Capture the cell that displays the provided text and extract its [x, y] central coordinate. 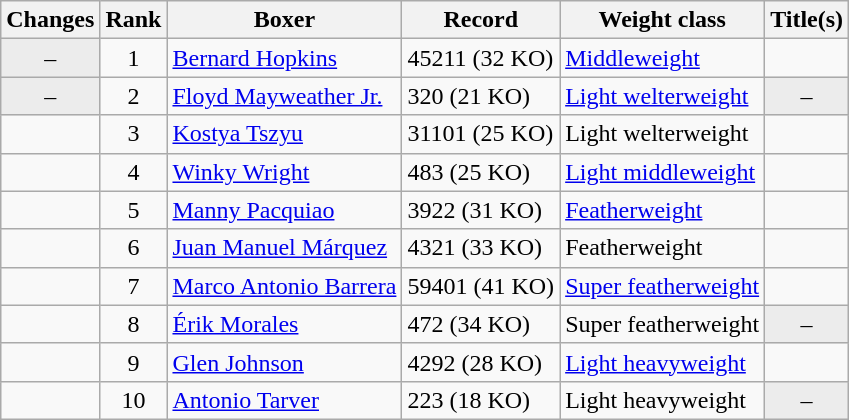
5 [134, 210]
8 [134, 324]
Marco Antonio Barrera [284, 286]
3922 (31 KO) [481, 210]
Rank [134, 20]
6 [134, 248]
4292 (28 KO) [481, 362]
31101 (25 KO) [481, 134]
4 [134, 172]
223 (18 KO) [481, 400]
Érik Morales [284, 324]
3 [134, 134]
Changes [50, 20]
Middleweight [662, 58]
9 [134, 362]
Boxer [284, 20]
472 (34 KO) [481, 324]
Title(s) [807, 20]
Kostya Tszyu [284, 134]
10 [134, 400]
Antonio Tarver [284, 400]
7 [134, 286]
4321 (33 KO) [481, 248]
Winky Wright [284, 172]
59401 (41 KO) [481, 286]
Manny Pacquiao [284, 210]
Light middleweight [662, 172]
Floyd Mayweather Jr. [284, 96]
320 (21 KO) [481, 96]
45211 (32 KO) [481, 58]
Glen Johnson [284, 362]
483 (25 KO) [481, 172]
Juan Manuel Márquez [284, 248]
Weight class [662, 20]
Bernard Hopkins [284, 58]
Record [481, 20]
1 [134, 58]
2 [134, 96]
